Locate the cell with the specified text and output its (x, y) center coordinate. 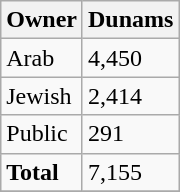
Total (42, 172)
7,155 (130, 172)
Arab (42, 58)
Public (42, 134)
4,450 (130, 58)
Jewish (42, 96)
Owner (42, 20)
Dunams (130, 20)
291 (130, 134)
2,414 (130, 96)
